Search for the cell housing the specified text and yield its (x, y) center coordinate. 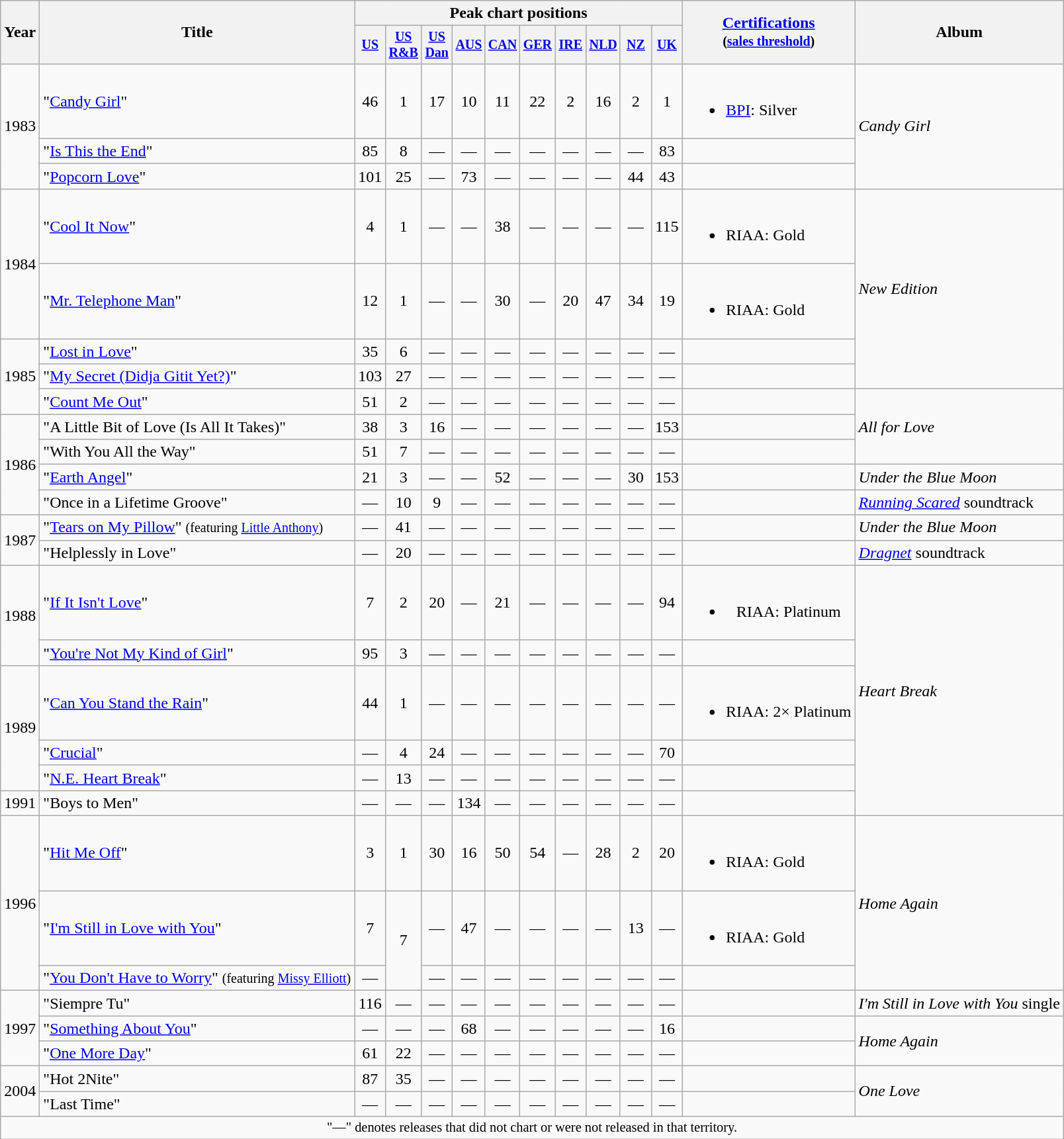
"Once in a Lifetime Groove" (197, 502)
I'm Still in Love with You single (959, 1003)
"Hit Me Off" (197, 854)
Dragnet soundtrack (959, 553)
46 (371, 101)
101 (371, 176)
116 (371, 1003)
1991 (20, 803)
RIAA: Platinum (769, 602)
34 (635, 302)
"You Don't Have to Worry" (featuring Missy Elliott) (197, 978)
"Siempre Tu" (197, 1003)
Album (959, 32)
103 (371, 377)
"Tears on My Pillow" (featuring Little Anthony) (197, 527)
1988 (20, 615)
85 (371, 151)
11 (503, 101)
"Is This the End" (197, 151)
Running Scared soundtrack (959, 502)
GER (537, 45)
"Crucial" (197, 752)
8 (404, 151)
73 (468, 176)
19 (667, 302)
"Last Time" (197, 1104)
"One More Day" (197, 1054)
US R&B (404, 45)
50 (503, 854)
US Dan (437, 45)
US (371, 45)
"A Little Bit of Love (Is All It Takes)" (197, 427)
All for Love (959, 427)
68 (468, 1028)
17 (437, 101)
"Popcorn Love" (197, 176)
"Something About You" (197, 1028)
1983 (20, 126)
RIAA: 2× Platinum (769, 703)
"You're Not My Kind of Girl" (197, 653)
UK (667, 45)
NZ (635, 45)
25 (404, 176)
1996 (20, 903)
"With You All the Way" (197, 452)
24 (437, 752)
70 (667, 752)
87 (371, 1079)
"Can You Stand the Rain" (197, 703)
52 (503, 477)
Year (20, 32)
43 (667, 176)
"Hot 2Nite" (197, 1079)
9 (437, 502)
Candy Girl (959, 126)
Heart Break (959, 690)
1986 (20, 465)
"Count Me Out" (197, 402)
AUS (468, 45)
1997 (20, 1028)
2004 (20, 1091)
"N.E. Heart Break" (197, 778)
61 (371, 1054)
27 (404, 377)
1985 (20, 377)
28 (603, 854)
41 (404, 527)
94 (667, 602)
Peak chart positions (519, 13)
IRE (570, 45)
NLD (603, 45)
"Cool It Now" (197, 226)
95 (371, 653)
One Love (959, 1091)
BPI: Silver (769, 101)
Certifications(sales threshold) (769, 32)
"Candy Girl" (197, 101)
83 (667, 151)
"Mr. Telephone Man" (197, 302)
"Lost in Love" (197, 351)
54 (537, 854)
"Boys to Men" (197, 803)
115 (667, 226)
"If It Isn't Love" (197, 602)
"Earth Angel" (197, 477)
"—" denotes releases that did not chart or were not released in that territory. (532, 1128)
134 (468, 803)
"Helplessly in Love" (197, 553)
"My Secret (Didja Gitit Yet?)" (197, 377)
6 (404, 351)
CAN (503, 45)
"I'm Still in Love with You" (197, 928)
Title (197, 32)
12 (371, 302)
1987 (20, 540)
1984 (20, 263)
1989 (20, 728)
New Edition (959, 289)
